Identify which cell holds the provided text, then report its (X, Y) central coordinate. 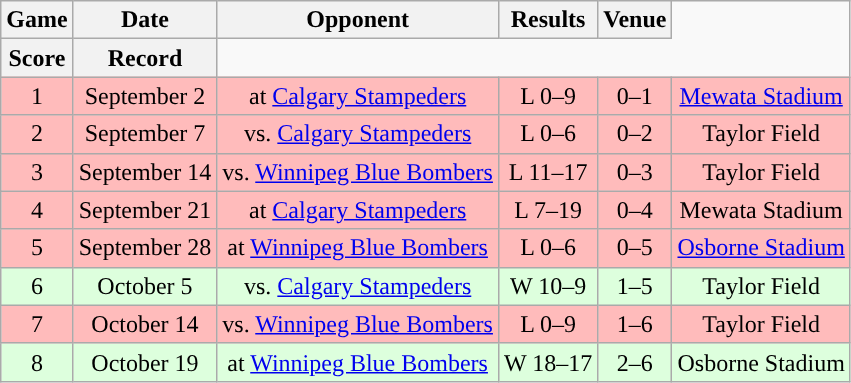
W 10–9 (548, 286)
1 (37, 96)
2 (37, 134)
2–6 (635, 362)
L 7–19 (548, 210)
September 2 (145, 96)
6 (37, 286)
September 21 (145, 210)
0–5 (635, 248)
Date (145, 20)
October 19 (145, 362)
Record (145, 58)
1–5 (635, 286)
Opponent (358, 20)
1–6 (635, 324)
October 14 (145, 324)
3 (37, 172)
Venue (635, 20)
0–3 (635, 172)
L 11–17 (548, 172)
8 (37, 362)
Game (37, 20)
W 18–17 (548, 362)
0–2 (635, 134)
5 (37, 248)
7 (37, 324)
4 (37, 210)
0–1 (635, 96)
Results (548, 20)
0–4 (635, 210)
September 14 (145, 172)
September 7 (145, 134)
September 28 (145, 248)
Score (37, 58)
October 5 (145, 286)
